Find where the given text appears and provide that cell's center as (X, Y) coordinate. 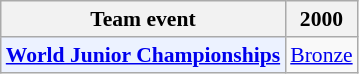
2000 (321, 19)
Team event (143, 19)
Bronze (321, 55)
World Junior Championships (143, 55)
